Locate the cell with the specified text and output its (X, Y) center coordinate. 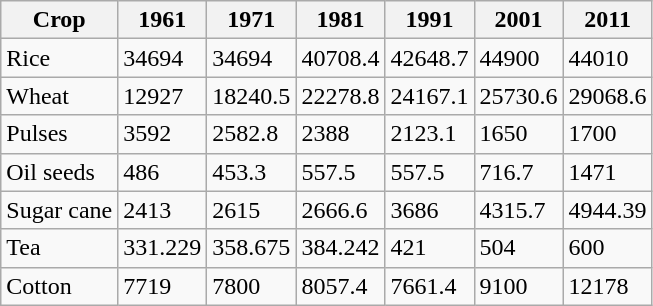
600 (608, 248)
716.7 (518, 172)
1971 (252, 20)
Crop (60, 20)
1991 (430, 20)
Cotton (60, 286)
384.242 (340, 248)
25730.6 (518, 96)
2582.8 (252, 134)
Pulses (60, 134)
2388 (340, 134)
2123.1 (430, 134)
3686 (430, 210)
12927 (162, 96)
504 (518, 248)
7800 (252, 286)
7661.4 (430, 286)
8057.4 (340, 286)
24167.1 (430, 96)
40708.4 (340, 58)
2666.6 (340, 210)
22278.8 (340, 96)
421 (430, 248)
42648.7 (430, 58)
2011 (608, 20)
2001 (518, 20)
4315.7 (518, 210)
3592 (162, 134)
2413 (162, 210)
1650 (518, 134)
18240.5 (252, 96)
Tea (60, 248)
4944.39 (608, 210)
Rice (60, 58)
1471 (608, 172)
1700 (608, 134)
1961 (162, 20)
Oil seeds (60, 172)
44010 (608, 58)
7719 (162, 286)
Sugar cane (60, 210)
331.229 (162, 248)
9100 (518, 286)
358.675 (252, 248)
29068.6 (608, 96)
1981 (340, 20)
453.3 (252, 172)
Wheat (60, 96)
12178 (608, 286)
2615 (252, 210)
486 (162, 172)
44900 (518, 58)
